Scan for the cell matching the given text and deliver its [x, y] coordinate at center. 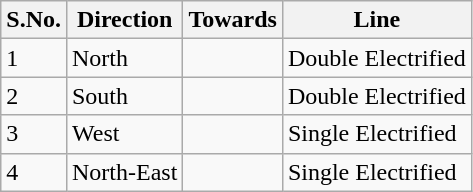
South [124, 96]
West [124, 134]
2 [34, 96]
Towards [233, 20]
1 [34, 58]
Direction [124, 20]
4 [34, 172]
North-East [124, 172]
3 [34, 134]
Line [376, 20]
S.No. [34, 20]
North [124, 58]
